Provide the (x, y) coordinate of the cell's center where the given text is located.  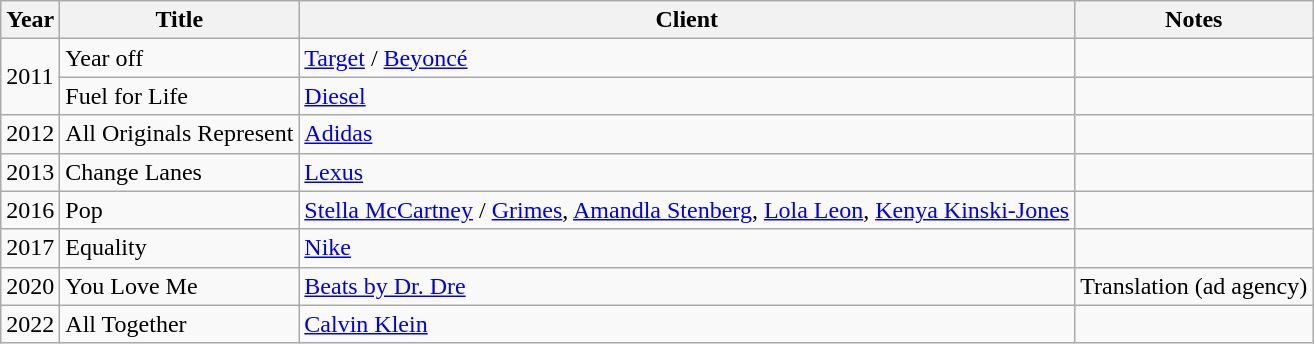
Fuel for Life (180, 96)
Beats by Dr. Dre (687, 286)
Change Lanes (180, 172)
Adidas (687, 134)
Nike (687, 248)
Target / Beyoncé (687, 58)
2017 (30, 248)
Stella McCartney / Grimes, Amandla Stenberg, Lola Leon, Kenya Kinski-Jones (687, 210)
2013 (30, 172)
Notes (1194, 20)
2016 (30, 210)
All Originals Represent (180, 134)
All Together (180, 324)
Calvin Klein (687, 324)
Lexus (687, 172)
Year off (180, 58)
2020 (30, 286)
Equality (180, 248)
Pop (180, 210)
Year (30, 20)
2012 (30, 134)
You Love Me (180, 286)
2011 (30, 77)
Translation (ad agency) (1194, 286)
Title (180, 20)
Diesel (687, 96)
2022 (30, 324)
Client (687, 20)
